Output the [X, Y] coordinate of the center of the cell containing the given text.  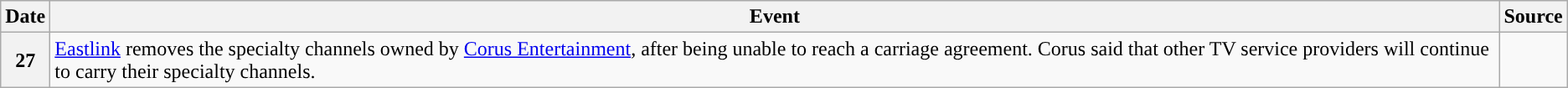
Date [25, 17]
Source [1533, 17]
Event [775, 17]
27 [25, 60]
